Output the (X, Y) coordinate of the center of the cell containing the given text.  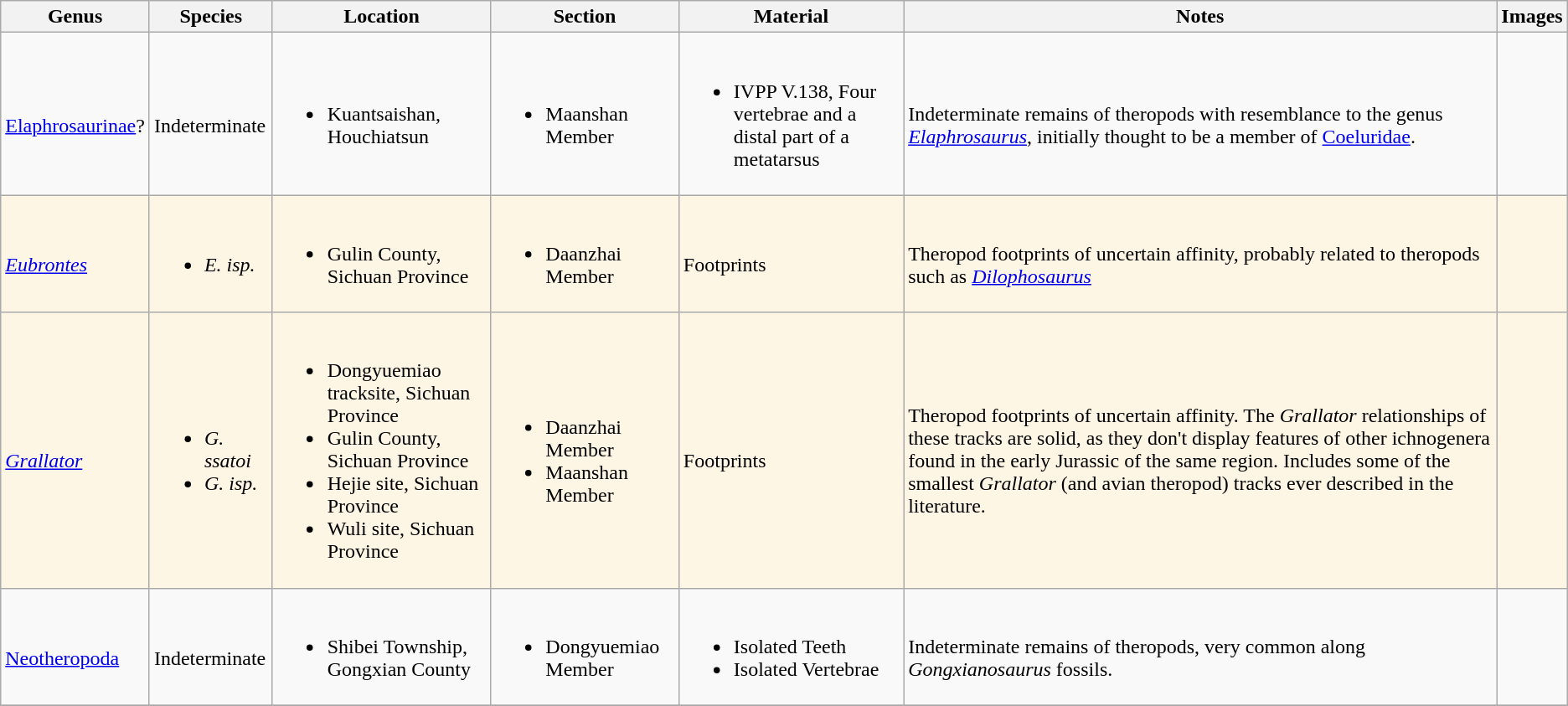
Indeterminate remains of theropods, very common along Gongxianosaurus fossils. (1200, 647)
Location (382, 17)
IVPP V.138, Four vertebrae and a distal part of a metatarsus (791, 114)
Theropod footprints of uncertain affinity, probably related to theropods such as Dilophosaurus (1200, 254)
E. isp. (211, 254)
Species (211, 17)
Daanzhai Member (585, 254)
Kuantsaishan, Houchiatsun (382, 114)
Elaphrosaurinae? (75, 114)
Isolated TeethIsolated Vertebrae (791, 647)
Maanshan Member (585, 114)
Indeterminate remains of theropods with resemblance to the genus Elaphrosaurus, initially thought to be a member of Coeluridae. (1200, 114)
Gulin County, Sichuan Province (382, 254)
Shibei Township, Gongxian County (382, 647)
Neotheropoda (75, 647)
Eubrontes (75, 254)
Daanzhai MemberMaanshan Member (585, 451)
Section (585, 17)
G. ssatoiG. isp. (211, 451)
Notes (1200, 17)
Dongyuemiao tracksite, Sichuan ProvinceGulin County, Sichuan ProvinceHejie site, Sichuan ProvinceWuli site, Sichuan Province (382, 451)
Grallator (75, 451)
Genus (75, 17)
Images (1532, 17)
Material (791, 17)
Dongyuemiao Member (585, 647)
